Output the [X, Y] coordinate of the center of the cell containing the given text.  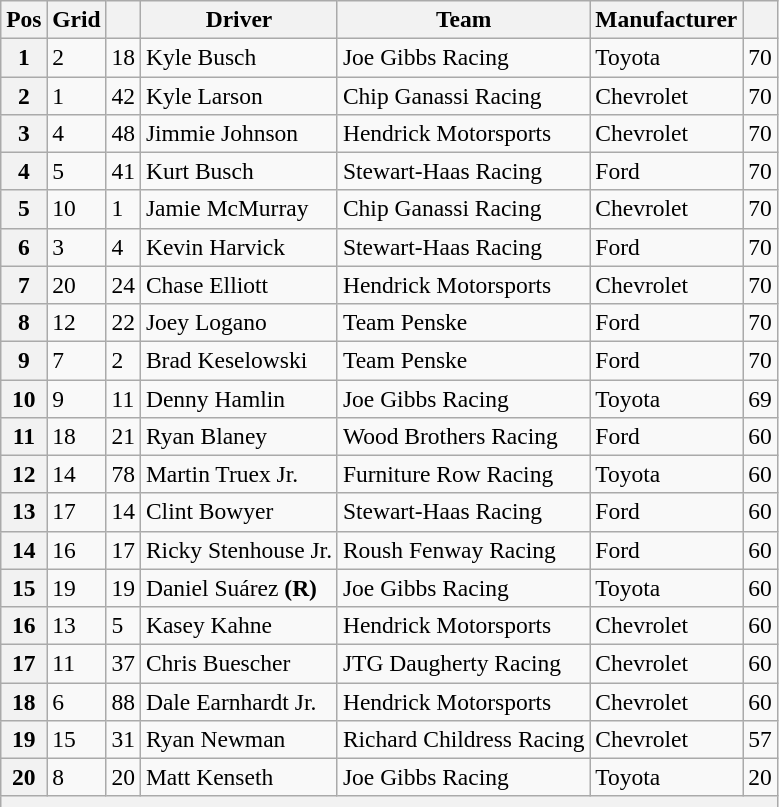
Martin Truex Jr. [238, 474]
24 [123, 285]
Denny Hamlin [238, 398]
Kyle Larson [238, 95]
Joey Logano [238, 322]
Brad Keselowski [238, 360]
Manufacturer [666, 19]
Clint Bowyer [238, 512]
Daniel Suárez (R) [238, 588]
Ryan Newman [238, 739]
Wood Brothers Racing [463, 436]
JTG Daugherty Racing [463, 663]
Team [463, 19]
31 [123, 739]
57 [760, 739]
Jamie McMurray [238, 209]
Grid [76, 19]
41 [123, 171]
42 [123, 95]
Matt Kenseth [238, 777]
Chris Buescher [238, 663]
88 [123, 701]
22 [123, 322]
Pos [24, 19]
69 [760, 398]
37 [123, 663]
Ricky Stenhouse Jr. [238, 550]
Jimmie Johnson [238, 133]
Kurt Busch [238, 171]
78 [123, 474]
Kyle Busch [238, 57]
48 [123, 133]
Roush Fenway Racing [463, 550]
Driver [238, 19]
Kevin Harvick [238, 247]
Richard Childress Racing [463, 739]
Kasey Kahne [238, 625]
Furniture Row Racing [463, 474]
21 [123, 436]
Ryan Blaney [238, 436]
Chase Elliott [238, 285]
Dale Earnhardt Jr. [238, 701]
